Identify which cell holds the provided text, then report its (x, y) central coordinate. 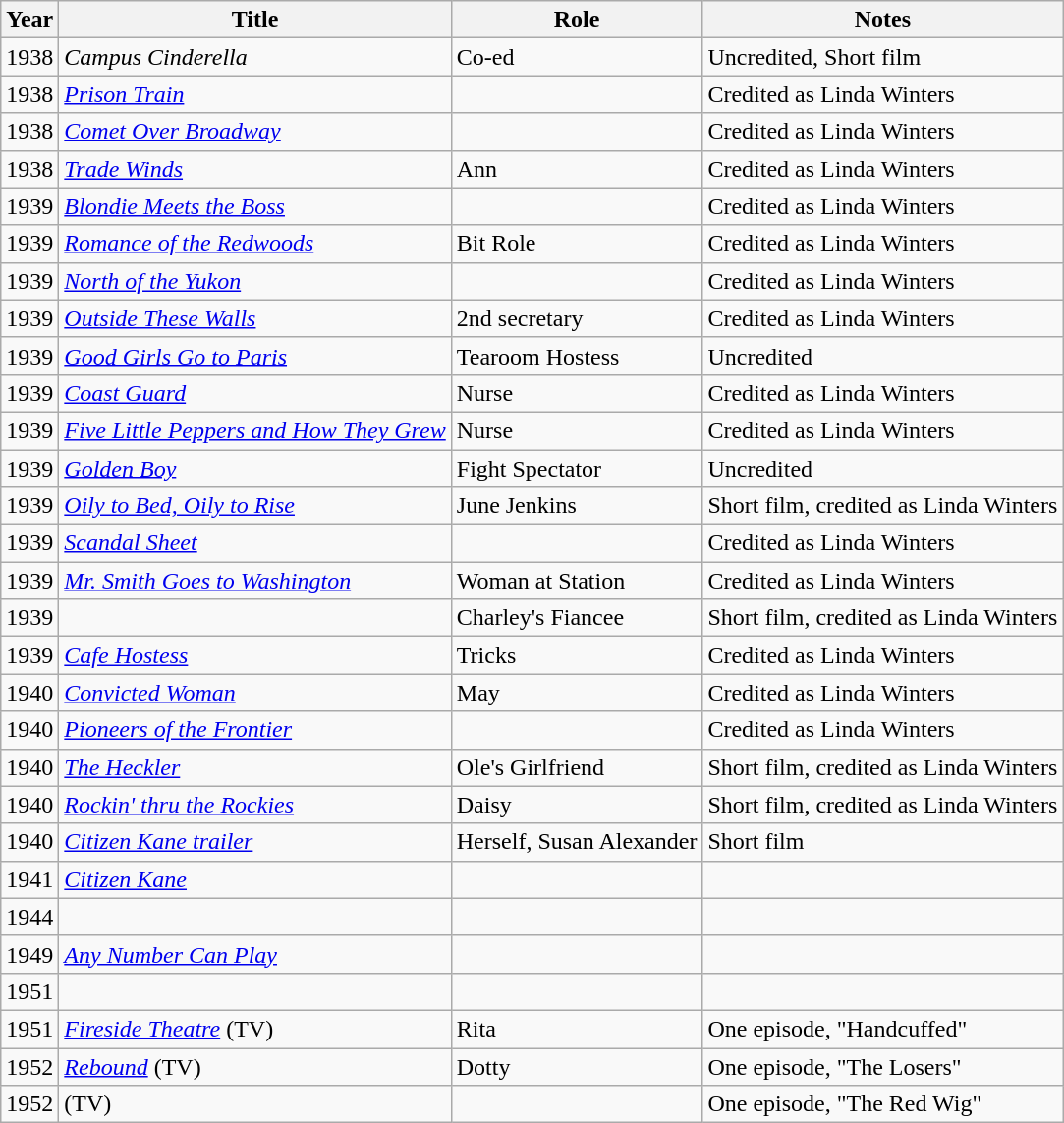
Comet Over Broadway (255, 132)
Scandal Sheet (255, 543)
North of the Yukon (255, 281)
Cafe Hostess (255, 655)
Blondie Meets the Boss (255, 206)
Pioneers of the Frontier (255, 730)
Co-ed (577, 57)
Trade Winds (255, 169)
(TV) (255, 1104)
Short film (882, 842)
1944 (29, 917)
Fight Spectator (577, 469)
Woman at Station (577, 581)
1949 (29, 954)
Ann (577, 169)
Golden Boy (255, 469)
Daisy (577, 805)
Rita (577, 1029)
Outside These Walls (255, 318)
Prison Train (255, 94)
Role (577, 20)
Herself, Susan Alexander (577, 842)
Year (29, 20)
June Jenkins (577, 506)
Charley's Fiancee (577, 618)
Convicted Woman (255, 693)
One episode, "Handcuffed" (882, 1029)
One episode, "The Red Wig" (882, 1104)
One episode, "The Losers" (882, 1066)
Rebound (TV) (255, 1066)
Romance of the Redwoods (255, 244)
Good Girls Go to Paris (255, 356)
Rockin' thru the Rockies (255, 805)
Coast Guard (255, 393)
Notes (882, 20)
May (577, 693)
The Heckler (255, 767)
Bit Role (577, 244)
Dotty (577, 1066)
Any Number Can Play (255, 954)
Uncredited, Short film (882, 57)
Oily to Bed, Oily to Rise (255, 506)
Campus Cinderella (255, 57)
Citizen Kane (255, 879)
Mr. Smith Goes to Washington (255, 581)
Fireside Theatre (TV) (255, 1029)
Tearoom Hostess (577, 356)
Citizen Kane trailer (255, 842)
2nd secretary (577, 318)
1941 (29, 879)
Tricks (577, 655)
Ole's Girlfriend (577, 767)
Five Little Peppers and How They Grew (255, 430)
Title (255, 20)
